Return (X, Y) of the center of cell containing provided text 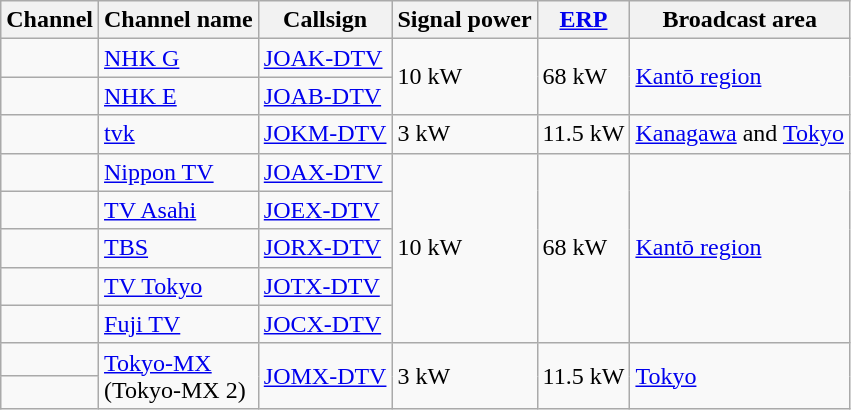
Fuji TV (179, 324)
Broadcast area (740, 20)
JOTX-DTV (325, 286)
Kanagawa and Tokyo (740, 134)
Tokyo-MX(Tokyo-MX 2) (179, 376)
JOEX-DTV (325, 210)
TV Asahi (179, 210)
TV Tokyo (179, 286)
TBS (179, 248)
JORX-DTV (325, 248)
Channel name (179, 20)
NHK G (179, 58)
Tokyo (740, 376)
Signal power (464, 20)
Nippon TV (179, 172)
JOAX-DTV (325, 172)
JOMX-DTV (325, 376)
NHK E (179, 96)
JOAK-DTV (325, 58)
ERP (584, 20)
Channel (50, 20)
JOKM-DTV (325, 134)
JOCX-DTV (325, 324)
JOAB-DTV (325, 96)
Callsign (325, 20)
tvk (179, 134)
